From the cell containing the given text, extract its center point as (X, Y) coordinate. 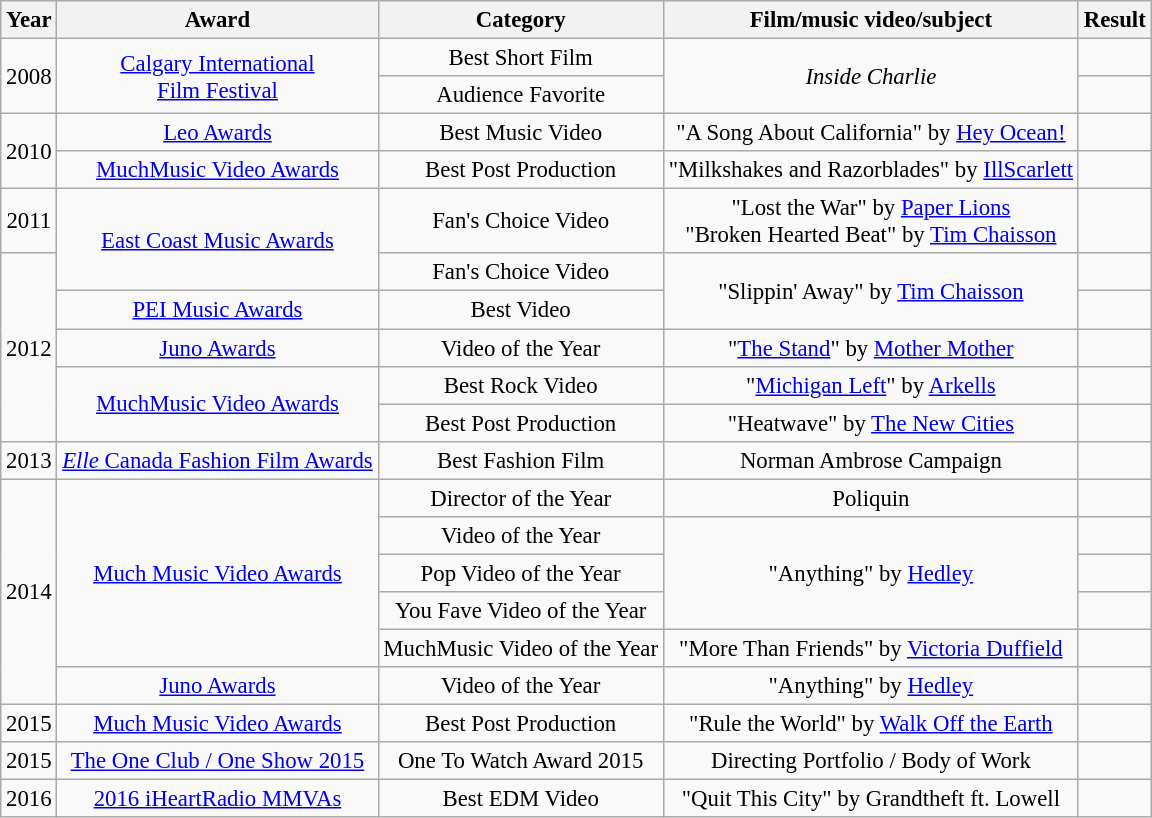
"Rule the World" by Walk Off the Earth (870, 724)
"More Than Friends" by Victoria Duffield (870, 648)
The One Club / One Show 2015 (218, 761)
Result (1114, 20)
Inside Charlie (870, 76)
East Coast Music Awards (218, 240)
Best Music Video (520, 133)
2011 (29, 222)
"Quit This City" by Grandtheft ft. Lowell (870, 799)
Elle Canada Fashion Film Awards (218, 460)
2013 (29, 460)
"Lost the War" by Paper Lions"Broken Hearted Beat" by Tim Chaisson (870, 222)
Year (29, 20)
"The Stand" by Mother Mother (870, 348)
Best Short Film (520, 58)
Best Fashion Film (520, 460)
Directing Portfolio / Body of Work (870, 761)
You Fave Video of the Year (520, 611)
Norman Ambrose Campaign (870, 460)
2010 (29, 152)
2012 (29, 348)
PEI Music Awards (218, 310)
Calgary InternationalFilm Festival (218, 76)
Leo Awards (218, 133)
2016 (29, 799)
Category (520, 20)
"Heatwave" by The New Cities (870, 423)
MuchMusic Video of the Year (520, 648)
One To Watch Award 2015 (520, 761)
Award (218, 20)
2008 (29, 76)
"Michigan Left" by Arkells (870, 385)
"A Song About California" by Hey Ocean! (870, 133)
Director of the Year (520, 498)
Best Rock Video (520, 385)
Best Video (520, 310)
"Milkshakes and Razorblades" by IllScarlett (870, 170)
Pop Video of the Year (520, 573)
"Slippin' Away" by Tim Chaisson (870, 292)
Poliquin (870, 498)
2016 iHeartRadio MMVAs (218, 799)
2014 (29, 592)
Audience Favorite (520, 95)
Best EDM Video (520, 799)
Film/music video/subject (870, 20)
